Scan for the cell matching the given text and deliver its (x, y) coordinate at center. 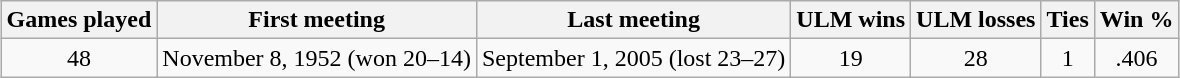
Win % (1136, 20)
ULM losses (976, 20)
Last meeting (633, 20)
ULM wins (851, 20)
.406 (1136, 58)
19 (851, 58)
September 1, 2005 (lost 23–27) (633, 58)
48 (79, 58)
Games played (79, 20)
Ties (1068, 20)
1 (1068, 58)
First meeting (317, 20)
November 8, 1952 (won 20–14) (317, 58)
28 (976, 58)
